Extract the (X, Y) coordinate from the center of the cell holding the provided text.  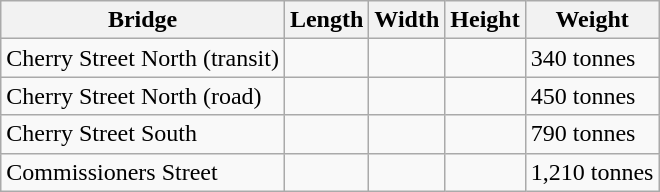
340 tonnes (592, 58)
Width (407, 20)
Cherry Street North (road) (143, 96)
450 tonnes (592, 96)
1,210 tonnes (592, 172)
Cherry Street South (143, 134)
Length (326, 20)
Weight (592, 20)
Height (485, 20)
Cherry Street North (transit) (143, 58)
Commissioners Street (143, 172)
Bridge (143, 20)
790 tonnes (592, 134)
